Return [x, y] of the center of cell containing provided text 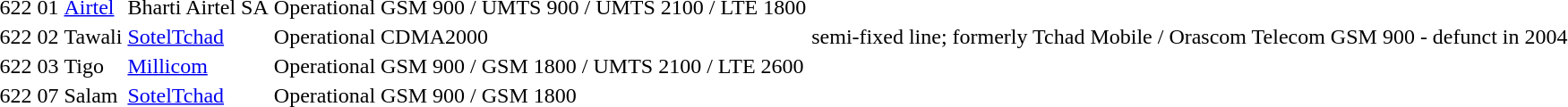
Tawali [93, 37]
Tigo [93, 66]
02 [48, 37]
03 [48, 66]
GSM 900 / GSM 1800 / UMTS 2100 / LTE 2600 [594, 66]
Millicom [198, 66]
SotelTchad [198, 37]
CDMA2000 [594, 37]
